Return the [x, y] coordinate for the center point of the cell that contains the specified text.  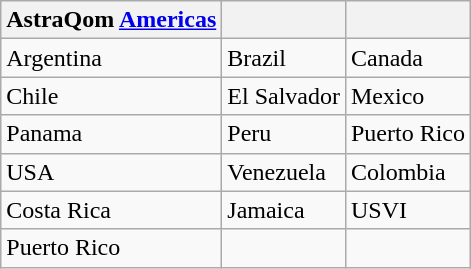
Panama [112, 134]
Peru [284, 134]
USVI [408, 210]
AstraQom Americas [112, 20]
El Salvador [284, 96]
Argentina [112, 58]
Canada [408, 58]
Colombia [408, 172]
Chile [112, 96]
Costa Rica [112, 210]
Venezuela [284, 172]
Jamaica [284, 210]
Mexico [408, 96]
USA [112, 172]
Brazil [284, 58]
